Pinpoint the cell where the given text exists, returning its [x, y] midpoint coordinate. 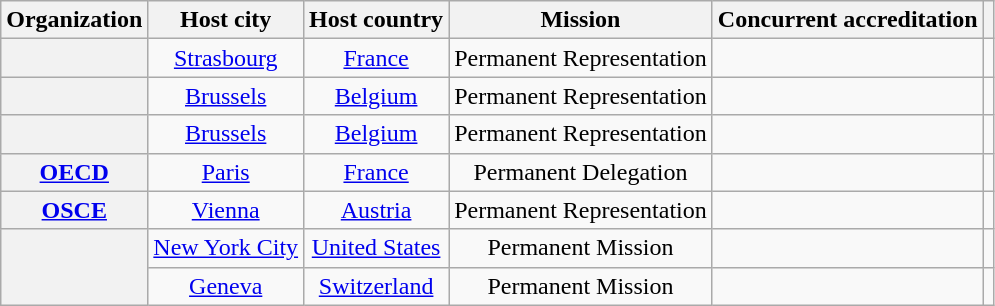
Organization [74, 20]
Geneva [226, 286]
OECD [74, 172]
New York City [226, 248]
Mission [581, 20]
United States [376, 248]
Paris [226, 172]
Switzerland [376, 286]
Strasbourg [226, 58]
Host country [376, 20]
Concurrent accreditation [848, 20]
Host city [226, 20]
Austria [376, 210]
OSCE [74, 210]
Vienna [226, 210]
Permanent Delegation [581, 172]
